Identify which cell holds the provided text, then report its [X, Y] central coordinate. 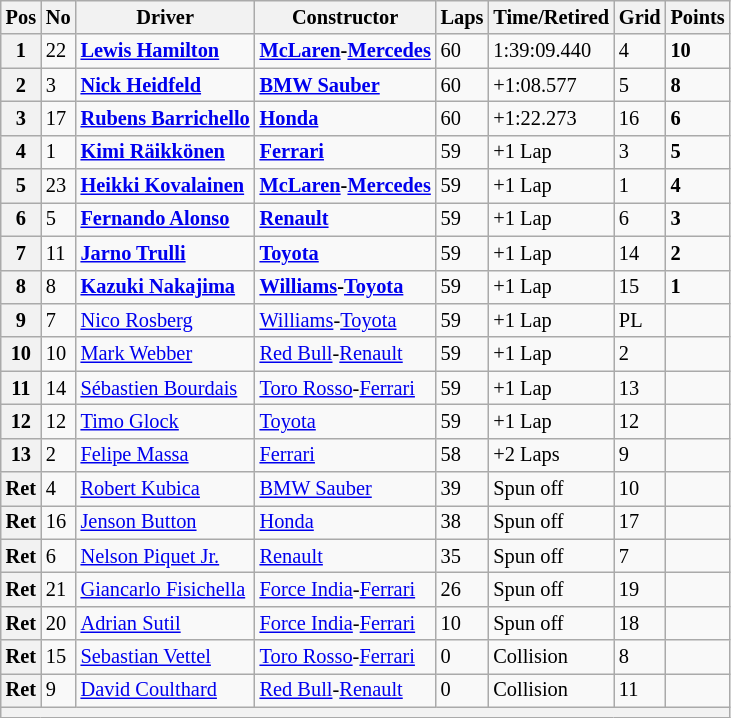
1:39:09.440 [551, 51]
Kimi Räikkönen [166, 152]
Time/Retired [551, 17]
Nelson Piquet Jr. [166, 556]
Adrian Sutil [166, 623]
23 [58, 186]
26 [462, 589]
Giancarlo Fisichella [166, 589]
Jenson Button [166, 522]
Robert Kubica [166, 489]
Sébastien Bourdais [166, 388]
Points [698, 17]
Mark Webber [166, 354]
Laps [462, 17]
Pos [21, 17]
58 [462, 455]
Felipe Massa [166, 455]
39 [462, 489]
David Coulthard [166, 690]
Kazuki Nakajima [166, 287]
22 [58, 51]
19 [640, 589]
Driver [166, 17]
Nick Heidfeld [166, 85]
+1:22.273 [551, 118]
Grid [640, 17]
PL [640, 320]
Jarno Trulli [166, 253]
Fernando Alonso [166, 219]
Sebastian Vettel [166, 657]
38 [462, 522]
Heikki Kovalainen [166, 186]
18 [640, 623]
35 [462, 556]
20 [58, 623]
No [58, 17]
Lewis Hamilton [166, 51]
21 [58, 589]
Timo Glock [166, 421]
+1:08.577 [551, 85]
Constructor [346, 17]
Rubens Barrichello [166, 118]
+2 Laps [551, 455]
Nico Rosberg [166, 320]
